Pinpoint the cell where the given text exists, returning its [X, Y] midpoint coordinate. 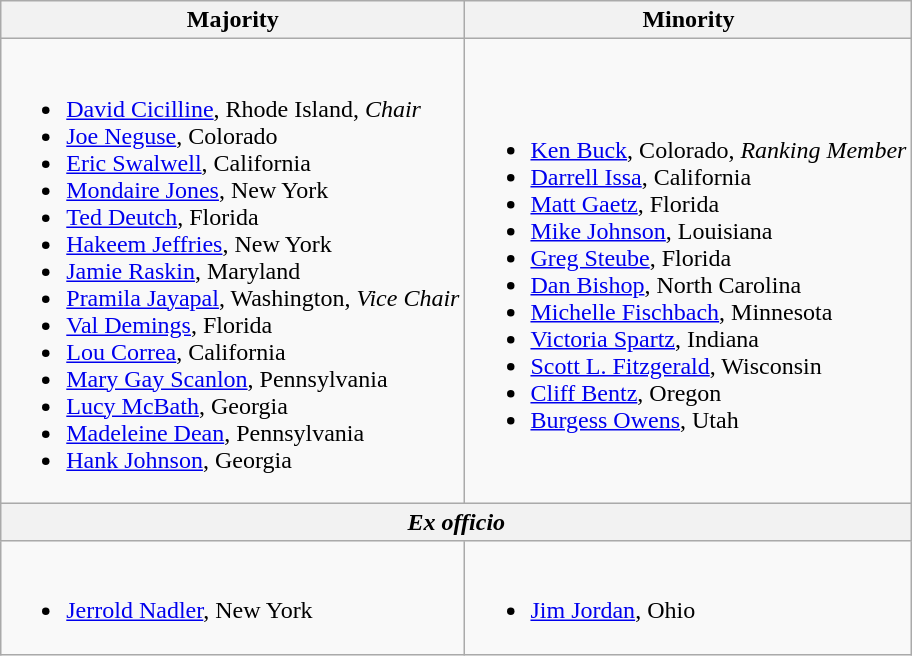
Jim Jordan, Ohio [688, 598]
Ex officio [456, 522]
Majority [233, 20]
Minority [688, 20]
Jerrold Nadler, New York [233, 598]
